Determine the (X, Y) coordinate at the center of the cell enclosing the given text.  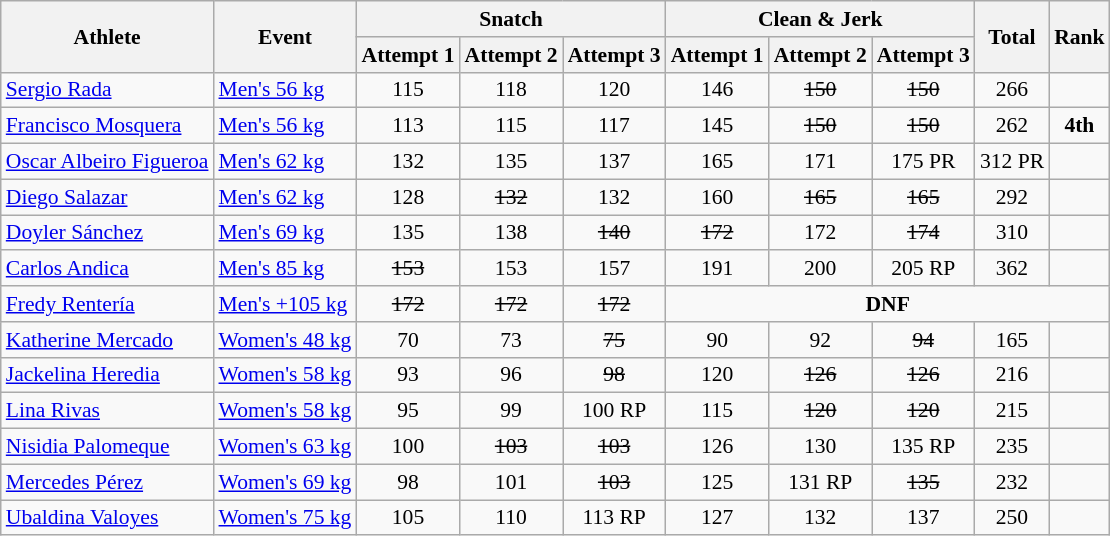
75 (614, 340)
175 PR (924, 162)
4th (1080, 126)
Men's 69 kg (284, 233)
93 (408, 375)
Carlos Andica (108, 269)
Women's 75 kg (284, 518)
Men's +105 kg (284, 304)
92 (820, 340)
Event (284, 36)
128 (408, 197)
312 PR (1012, 162)
117 (614, 126)
235 (1012, 447)
118 (512, 90)
138 (512, 233)
127 (718, 518)
215 (1012, 411)
105 (408, 518)
Sergio Rada (108, 90)
Snatch (510, 19)
135 RP (924, 447)
146 (718, 90)
Athlete (108, 36)
Women's 48 kg (284, 340)
Men's 85 kg (284, 269)
73 (512, 340)
362 (1012, 269)
DNF (888, 304)
70 (408, 340)
171 (820, 162)
Lina Rivas (108, 411)
174 (924, 233)
Ubaldina Valoyes (108, 518)
Nisidia Palomeque (108, 447)
94 (924, 340)
250 (1012, 518)
99 (512, 411)
Jackelina Heredia (108, 375)
Women's 69 kg (284, 482)
160 (718, 197)
266 (1012, 90)
Women's 63 kg (284, 447)
Oscar Albeiro Figueroa (108, 162)
100 RP (614, 411)
Mercedes Pérez (108, 482)
113 RP (614, 518)
Diego Salazar (108, 197)
140 (614, 233)
100 (408, 447)
292 (1012, 197)
Clean & Jerk (820, 19)
131 RP (820, 482)
Doyler Sánchez (108, 233)
157 (614, 269)
110 (512, 518)
90 (718, 340)
200 (820, 269)
216 (1012, 375)
Rank (1080, 36)
125 (718, 482)
232 (1012, 482)
Francisco Mosquera (108, 126)
205 RP (924, 269)
130 (820, 447)
Katherine Mercado (108, 340)
Total (1012, 36)
101 (512, 482)
Fredy Rentería (108, 304)
95 (408, 411)
262 (1012, 126)
310 (1012, 233)
96 (512, 375)
113 (408, 126)
191 (718, 269)
145 (718, 126)
